For the text-containing cell, return its midpoint in (x, y) coordinate format. 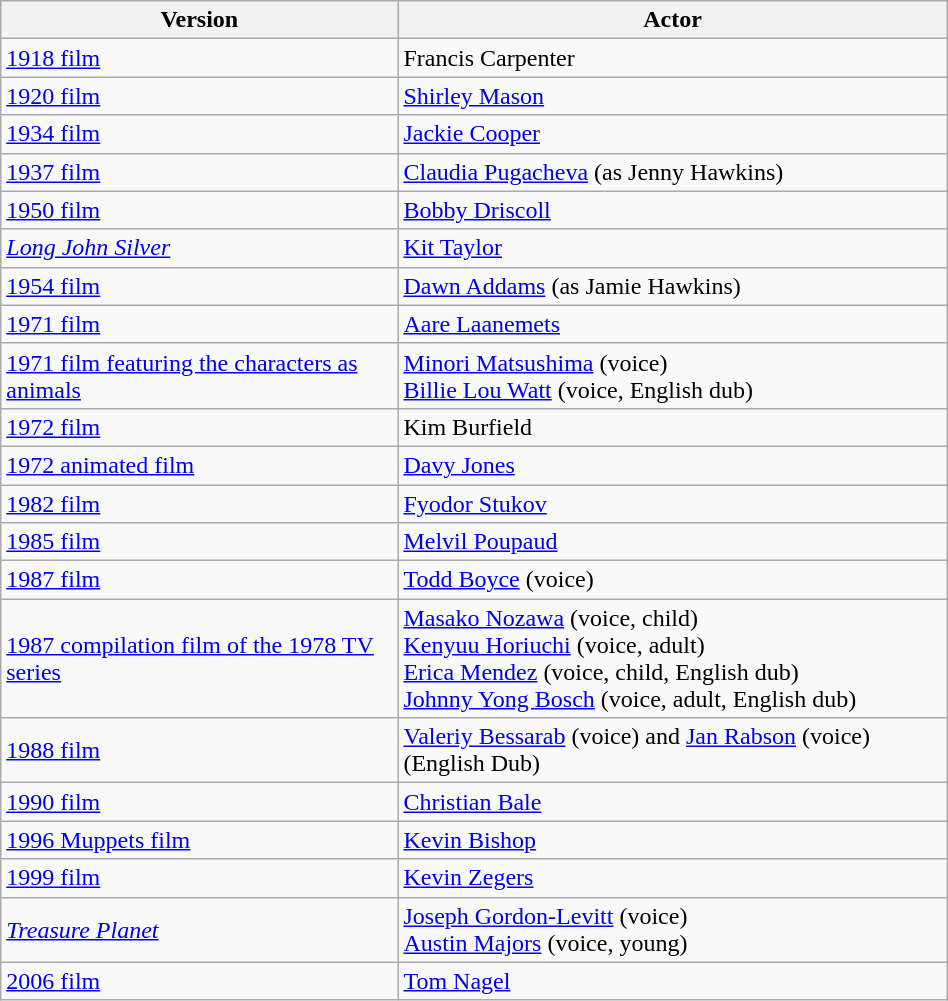
1954 film (200, 286)
1985 film (200, 542)
1972 animated film (200, 465)
1982 film (200, 503)
Kit Taylor (672, 248)
Version (200, 20)
1999 film (200, 878)
Fyodor Stukov (672, 503)
Davy Jones (672, 465)
1918 film (200, 58)
Jackie Cooper (672, 134)
Minori Matsushima (voice)Billie Lou Watt (voice, English dub) (672, 376)
Masako Nozawa (voice, child) Kenyuu Horiuchi (voice, adult) Erica Mendez (voice, child, English dub) Johnny Yong Bosch (voice, adult, English dub) (672, 658)
Valeriy Bessarab (voice) and Jan Rabson (voice) (English Dub) (672, 750)
Claudia Pugacheva (as Jenny Hawkins) (672, 172)
1988 film (200, 750)
Aare Laanemets (672, 324)
1971 film (200, 324)
1920 film (200, 96)
Kim Burfield (672, 427)
1990 film (200, 802)
Bobby Driscoll (672, 210)
Francis Carpenter (672, 58)
Long John Silver (200, 248)
Todd Boyce (voice) (672, 580)
1996 Muppets film (200, 840)
Dawn Addams (as Jamie Hawkins) (672, 286)
Melvil Poupaud (672, 542)
1934 film (200, 134)
1987 film (200, 580)
Christian Bale (672, 802)
Kevin Zegers (672, 878)
1972 film (200, 427)
1937 film (200, 172)
Tom Nagel (672, 981)
2006 film (200, 981)
Joseph Gordon-Levitt (voice)Austin Majors (voice, young) (672, 930)
Actor (672, 20)
1950 film (200, 210)
1987 compilation film of the 1978 TV series (200, 658)
Kevin Bishop (672, 840)
1971 film featuring the characters as animals (200, 376)
Shirley Mason (672, 96)
Treasure Planet (200, 930)
